Identify which cell holds the provided text, then report its [x, y] central coordinate. 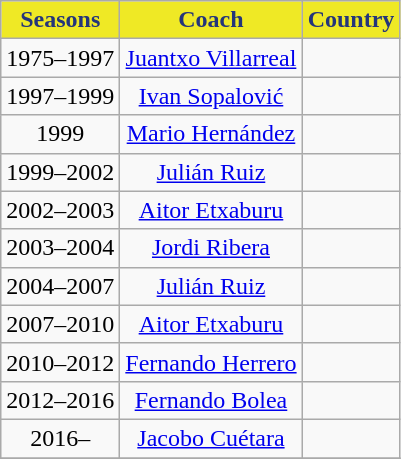
Jacobo Cuétara [211, 438]
Fernando Herrero [211, 362]
Ivan Sopalović [211, 96]
2003–2004 [60, 248]
Coach [211, 20]
1975–1997 [60, 58]
2016– [60, 438]
2007–2010 [60, 324]
Seasons [60, 20]
1997–1999 [60, 96]
1999 [60, 134]
2004–2007 [60, 286]
Jordi Ribera [211, 248]
2010–2012 [60, 362]
Juantxo Villarreal [211, 58]
1999–2002 [60, 172]
Mario Hernández [211, 134]
Fernando Bolea [211, 400]
Country [351, 20]
2002–2003 [60, 210]
2012–2016 [60, 400]
